Search for the cell housing the specified text and yield its [x, y] center coordinate. 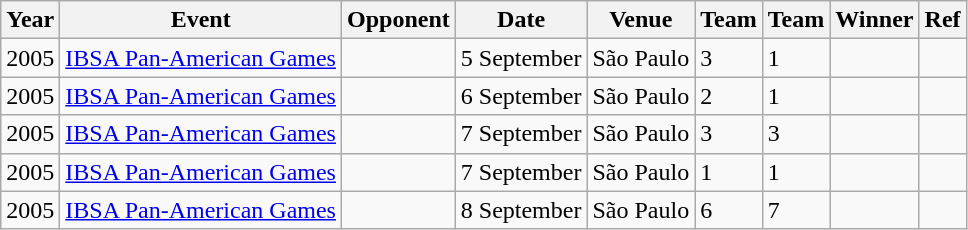
Venue [641, 20]
8 September [521, 210]
5 September [521, 58]
Winner [874, 20]
2 [729, 96]
Ref [942, 20]
Year [30, 20]
Date [521, 20]
Opponent [398, 20]
7 [796, 210]
6 September [521, 96]
Event [201, 20]
6 [729, 210]
